From the cell containing the given text, extract its center point as [x, y] coordinate. 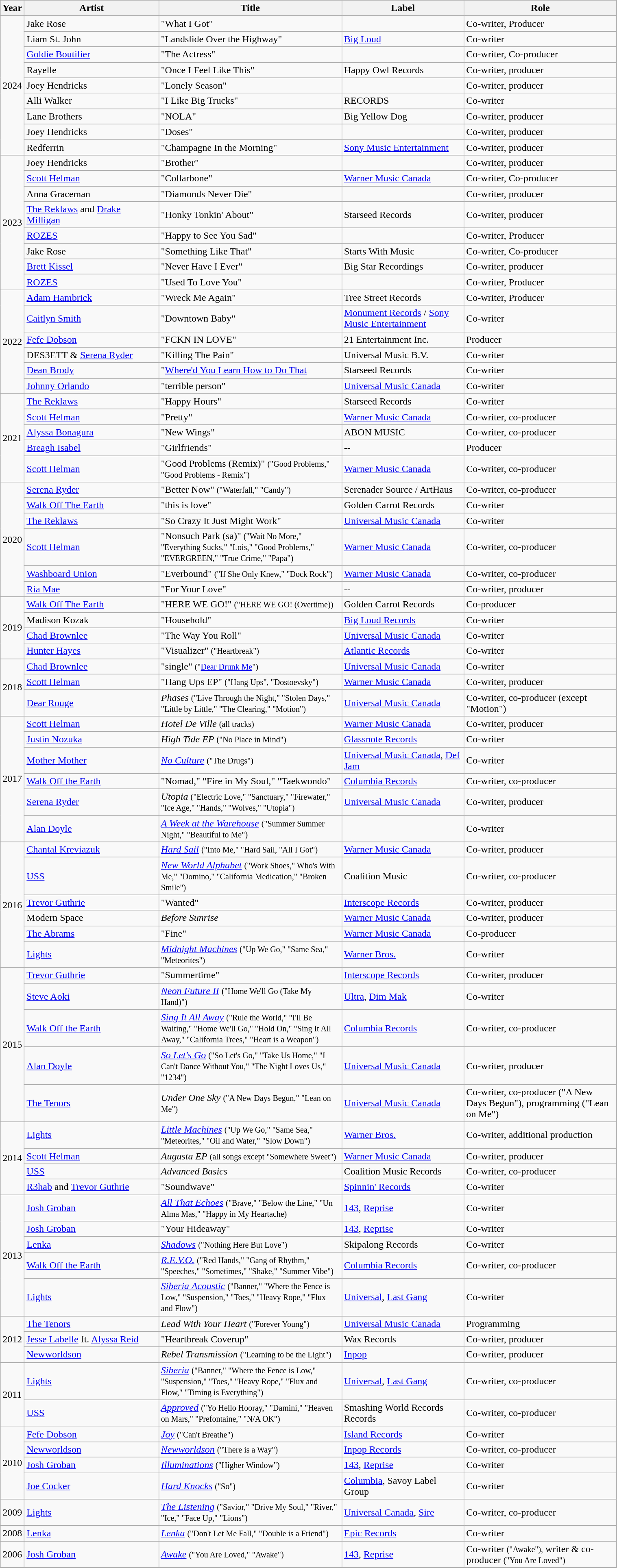
"Heartbreak Coverup" [250, 1339]
Lenka ("Don't Let Me Fall," "Double is a Friend") [250, 1533]
Coalition Music Records [403, 1172]
"So Crazy It Just Might Work" [250, 521]
21 Entertainment Inc. [403, 339]
"Never Have I Ever" [250, 267]
"Champagne In the Morning" [250, 147]
Utopia ("Electric Love," "Sanctuary," "Firewater," "Ice Age," "Hands," "Wolves," "Utopia") [250, 802]
Spinnin' Records [403, 1187]
"Downtown Baby" [250, 319]
Before Sunrise [250, 918]
Breagh Isabel [92, 448]
Sing It All Away ("Rule the World," "I'll Be Waiting," "Home We'll Go," "Hold On," "Sing It All Away," "California Trees," "Heart is a Weapon") [250, 1028]
"Where'd You Learn How to Do That [250, 370]
High Tide EP ("No Place in Mind") [250, 739]
Hard Sail ("Into Me," "Hard Sail, "All I Got") [250, 850]
Augusta EP (all songs except "Somewhere Sweet") [250, 1156]
"Lonely Season" [250, 85]
Wax Records [403, 1339]
Mother Mother [92, 760]
"Soundwave" [250, 1187]
Caitlyn Smith [92, 319]
Hunter Hayes [92, 651]
"Wreck Me Again" [250, 298]
"HERE WE GO!" ("HERE WE GO! (Overtime)) [250, 605]
Newworldson ("There is a Way") [250, 1449]
"Once I Feel Like This" [250, 70]
"The Actress" [250, 54]
Shadows ("Nothing Here But Love") [250, 1244]
Goldie Boutilier [92, 54]
Johnny Orlando [92, 386]
Big Yellow Dog [403, 116]
"Doses" [250, 132]
"Wanted" [250, 903]
Big Star Recordings [403, 267]
Awake ("You Are Loved," "Awake") [250, 1555]
Ria Mae [92, 589]
"Girlfriends" [250, 448]
The Reklaws and Drake Milligan [92, 215]
"Pretty" [250, 417]
The Abrams [92, 933]
"Everbound" ("If She Only Knew," "Dock Rock") [250, 574]
Redferrin [92, 147]
"Something Like That" [250, 251]
Title [250, 8]
Tree Street Records [403, 298]
New World Alphabet ("Work Shoes," Who's With Me," "Domino," "California Medication," "Broken Smile") [250, 876]
Rebel Transmission ("Learning to be the Light") [250, 1355]
"Brother" [250, 163]
Happy Owl Records [403, 70]
A Week at the Warehouse ("Summer Summer Night," "Beautiful to Me") [250, 829]
Rayelle [92, 70]
2019 [12, 628]
"Fine" [250, 933]
Alli Walker [92, 101]
So Let's Go ("So Let's Go," "Take Us Home," "I Can't Dance Without You," "The Night Loves Us," "1234") [250, 1066]
Big Loud [403, 39]
Brett Kissel [92, 267]
Anna Graceman [92, 194]
Smashing World Records Records [403, 1413]
Starts With Music [403, 251]
2009 [12, 1512]
"For Your Love" [250, 589]
Illuminations ("Higher Window") [250, 1465]
"terrible person" [250, 386]
"single" ("Dear Drunk Me") [250, 666]
"Killing The Pain" [250, 355]
All That Echoes ("Brave," "Below the Line," "Un Alma Mas," "Happy in My Heartache) [250, 1208]
"FCKN IN LOVE" [250, 339]
Liam St. John [92, 39]
2014 [12, 1158]
Dear Rouge [92, 702]
Co-writer, co-producer (except "Motion") [540, 702]
Artist [92, 8]
Alyssa Bonagura [92, 432]
Universal Music B.V. [403, 355]
"Happy Hours" [250, 401]
"Nonsuch Park (sa)" ("Wait No More," "Everything Sucks," "Lois," "Good Problems," "EVERGREEN," "True Crime," "Papa") [250, 547]
"What I Got" [250, 24]
R.E.V.O. ("Red Hands," "Gang of Rhythm," "Speeches," "Sometimes," "Shake," "Summer Vibe") [250, 1265]
Madison Kozak [92, 620]
The Listening ("Savior," "Drive My Soul," "River," "Ice," "Face Up," "Lions") [250, 1512]
"New Wings" [250, 432]
Steve Aoki [92, 996]
Hard Knocks ("So") [250, 1485]
2011 [12, 1394]
Modern Space [92, 918]
Year [12, 8]
Label [403, 8]
Advanced Basics [250, 1172]
Universal Canada, Sire [403, 1512]
Coalition Music [403, 876]
2016 [12, 905]
Phases ("Live Through the Night," "Stolen Days," "Little by Little," "The Clearing," "Motion") [250, 702]
RECORDS [403, 101]
Sony Music Entertainment [403, 147]
Lane Brothers [92, 116]
No Culture ("The Drugs") [250, 760]
"Good Problems (Remix)" ("Good Problems," "Good Problems - Remix") [250, 468]
Monument Records / Sony Music Entertainment [403, 319]
Co-writer ("Awake"), writer & co-producer ("You Are Loved") [540, 1555]
Joy ("Can't Breathe") [250, 1434]
Hotel De Ville (all tracks) [250, 724]
Universal Music Canada, Def Jam [403, 760]
"Landslide Over the Highway" [250, 39]
Approved ("Yo Hello Hooray," "Damini," "Heaven on Mars," "Prefontaine," "N/A OK") [250, 1413]
Big Loud Records [403, 620]
Ultra, Dim Mak [403, 996]
2006 [12, 1555]
Co-writer, additional production [540, 1135]
Joe Cocker [92, 1485]
"Nomad," "Fire in My Soul," "Taekwondo" [250, 781]
Adam Hambrick [92, 298]
"Visualizer" ("Heartbreak") [250, 651]
Dean Brody [92, 370]
"The Way You Roll" [250, 635]
"Happy to See You Sad" [250, 236]
"this is love" [250, 505]
Jesse Labelle ft. Alyssa Reid [92, 1339]
Neon Future II ("Home We'll Go (Take My Hand)") [250, 996]
Co-writer, co-producer ("A New Days Begun"), programming ("Lean on Me") [540, 1103]
Midnight Machines ("Up We Go," "Same Sea," "Meteorites") [250, 955]
Washboard Union [92, 574]
Skipalong Records [403, 1244]
Little Machines ("Up We Go," "Same Sea," "Meteorites," "Oil and Water," "Slow Down") [250, 1135]
"Hang Ups EP" ("Hang Ups", "Dostoevsky") [250, 682]
Columbia, Savoy Label Group [403, 1485]
Lead With Your Heart ("Forever Young") [250, 1324]
Serenader Source / ArtHaus [403, 490]
Atlantic Records [403, 651]
Under One Sky ("A New Days Begun," "Lean on Me") [250, 1103]
Siberia ("Banner," "Where the Fence is Low," "Suspension," "Toes," "Heavy Rope," "Flux and Flow," "Timing is Everything") [250, 1381]
2022 [12, 341]
"I Like Big Trucks" [250, 101]
2017 [12, 779]
Chantal Kreviazuk [92, 850]
"Better Now" ("Waterfall," "Candy") [250, 490]
2018 [12, 687]
Glassnote Records [403, 739]
2012 [12, 1339]
2010 [12, 1463]
Island Records [403, 1434]
Role [540, 8]
"Summertime" [250, 975]
2015 [12, 1045]
2020 [12, 539]
ABON MUSIC [403, 432]
Programming [540, 1324]
"Collarbone" [250, 178]
2013 [12, 1255]
"Diamonds Never Die" [250, 194]
Inpop [403, 1355]
"Household" [250, 620]
"Honky Tonkin' About" [250, 215]
2021 [12, 437]
"Your Hideaway" [250, 1229]
2008 [12, 1533]
"Used To Love You" [250, 282]
DES3ETT & Serena Ryder [92, 355]
Justin Nozuka [92, 739]
Siberia Acoustic ("Banner," "Where the Fence is Low," "Suspension," "Toes," "Heavy Rope," "Flux and Flow") [250, 1297]
R3hab and Trevor Guthrie [92, 1187]
2024 [12, 85]
"NOLA" [250, 116]
Epic Records [403, 1533]
2023 [12, 222]
Inpop Records [403, 1449]
